From the cell containing the given text, extract its center point as [X, Y] coordinate. 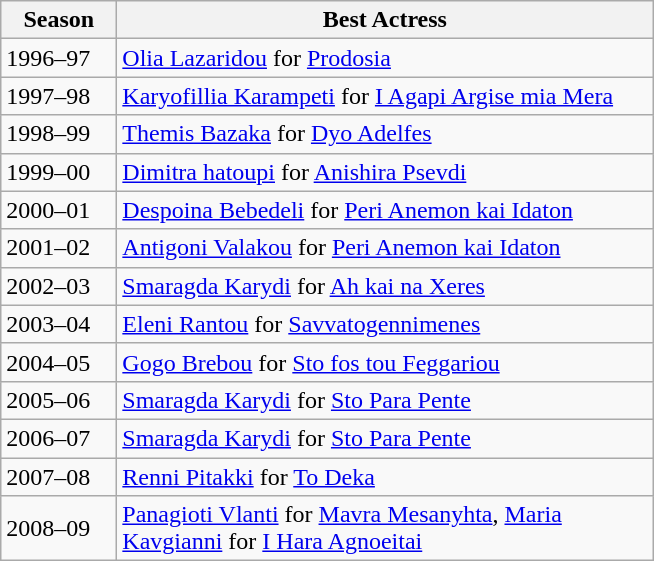
Gogo Brebou for Sto fos tou Feggariou [385, 362]
Smaragda Karydi for Ah kai na Xeres [385, 286]
2000–01 [59, 210]
1999–00 [59, 172]
1997–98 [59, 96]
2007–08 [59, 477]
2002–03 [59, 286]
2008–09 [59, 528]
Renni Pitakki for To Deka [385, 477]
Dimitra hatoupi for Anishira Psevdi [385, 172]
2001–02 [59, 248]
2004–05 [59, 362]
Karyofillia Karampeti for I Agapi Argise mia Mera [385, 96]
Best Actress [385, 20]
Eleni Rantou for Savvatogennimenes [385, 324]
1998–99 [59, 134]
Themis Bazaka for Dyo Adelfes [385, 134]
Despoina Bebedeli for Peri Anemon kai Idaton [385, 210]
Season [59, 20]
Olia Lazaridou for Prodosia [385, 58]
2003–04 [59, 324]
2006–07 [59, 438]
1996–97 [59, 58]
Antigoni Valakou for Peri Anemon kai Idaton [385, 248]
Panagioti Vlanti for Mavra Mesanyhta, Maria Kavgianni for I Hara Agnoeitai [385, 528]
2005–06 [59, 400]
